Scan for the cell matching the given text and deliver its [x, y] coordinate at center. 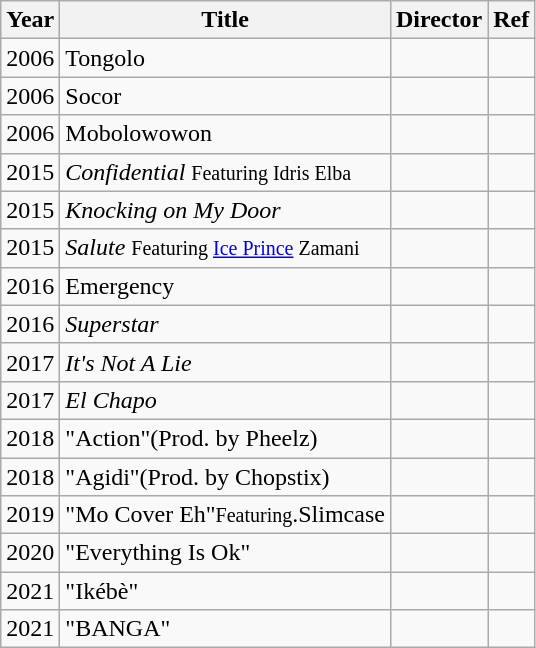
Emergency [226, 286]
Superstar [226, 324]
"BANGA" [226, 629]
Director [438, 20]
Salute Featuring Ice Prince Zamani [226, 248]
Ref [512, 20]
Socor [226, 96]
"Ikébè" [226, 591]
"Everything Is Ok" [226, 553]
Tongolo [226, 58]
El Chapo [226, 400]
"Action"(Prod. by Pheelz) [226, 438]
It's Not A Lie [226, 362]
Confidential Featuring Idris Elba [226, 172]
2019 [30, 515]
"Agidi"(Prod. by Chopstix) [226, 477]
Title [226, 20]
"Mo Cover Eh"Featuring.Slimcase [226, 515]
Year [30, 20]
2020 [30, 553]
Knocking on My Door [226, 210]
Mobolowowon [226, 134]
